From the cell containing the given text, extract its center point as (x, y) coordinate. 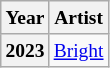
Year (25, 18)
Bright (78, 50)
2023 (25, 50)
Artist (78, 18)
